Search for the cell housing the specified text and yield its [X, Y] center coordinate. 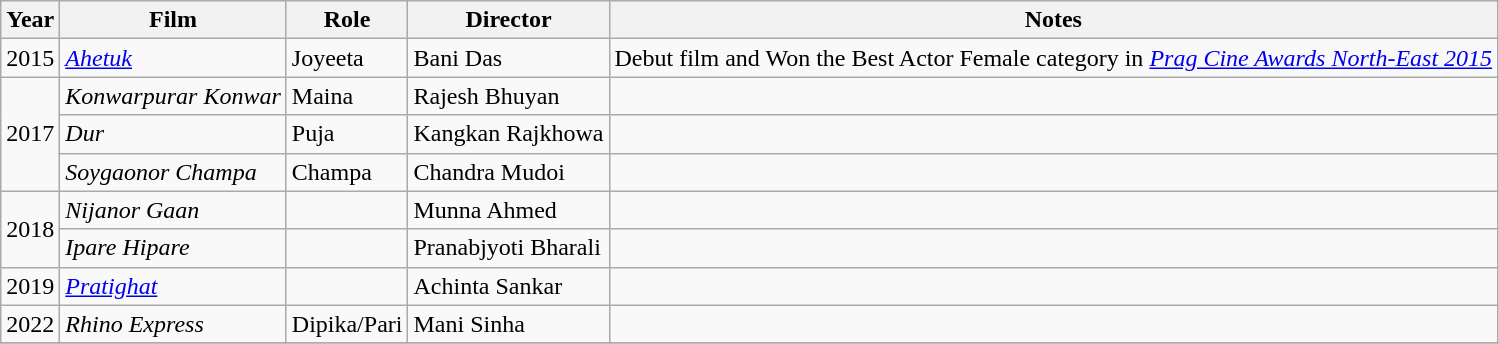
Munna Ahmed [508, 210]
Role [347, 20]
Rhino Express [173, 324]
2017 [30, 134]
Champa [347, 172]
Year [30, 20]
Konwarpurar Konwar [173, 96]
Pratighat [173, 286]
Soygaonor Champa [173, 172]
Joyeeta [347, 58]
2015 [30, 58]
Maina [347, 96]
Notes [1054, 20]
Mani Sinha [508, 324]
Puja [347, 134]
Dipika/Pari [347, 324]
Kangkan Rajkhowa [508, 134]
Pranabjyoti Bharali [508, 248]
Debut film and Won the Best Actor Female category in Prag Cine Awards North-East 2015 [1054, 58]
Director [508, 20]
Ahetuk [173, 58]
Nijanor Gaan [173, 210]
Chandra Mudoi [508, 172]
Ipare Hipare [173, 248]
2018 [30, 229]
2022 [30, 324]
Film [173, 20]
Achinta Sankar [508, 286]
Dur [173, 134]
Bani Das [508, 58]
2019 [30, 286]
Rajesh Bhuyan [508, 96]
